From the cell containing the given text, extract its center point as (x, y) coordinate. 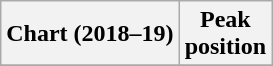
Peakposition (225, 34)
Chart (2018–19) (90, 34)
